Find where the given text appears and provide that cell's center as (x, y) coordinate. 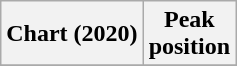
Peakposition (189, 34)
Chart (2020) (72, 34)
